Extract the (X, Y) coordinate from the center of the cell holding the provided text.  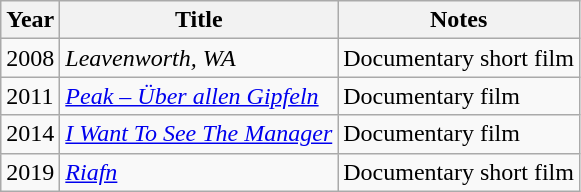
Year (30, 20)
2019 (30, 172)
2008 (30, 58)
Title (199, 20)
Leavenworth, WA (199, 58)
2011 (30, 96)
I Want To See The Manager (199, 134)
Riafn (199, 172)
Notes (459, 20)
2014 (30, 134)
Peak – Über allen Gipfeln (199, 96)
